Find where the given text appears and provide that cell's center as [x, y] coordinate. 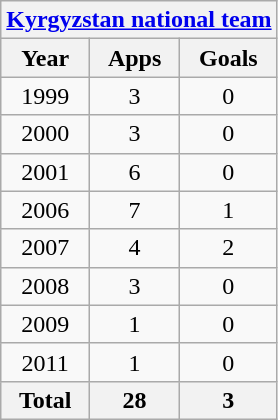
Year [46, 58]
2001 [46, 172]
2011 [46, 362]
2000 [46, 134]
7 [135, 210]
2008 [46, 286]
2007 [46, 248]
1999 [46, 96]
4 [135, 248]
6 [135, 172]
2 [229, 248]
28 [135, 400]
Kyrgyzstan national team [139, 20]
2009 [46, 324]
Goals [229, 58]
Apps [135, 58]
2006 [46, 210]
Total [46, 400]
